Extract the (x, y) coordinate from the center of the cell holding the provided text.  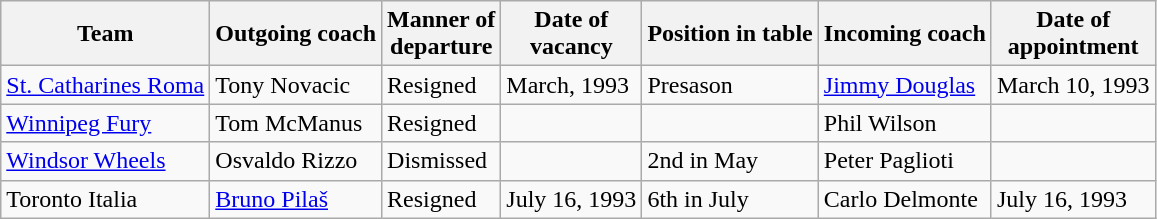
Bruno Pilaš (296, 199)
Tony Novacic (296, 85)
Date of vacancy (572, 34)
Windsor Wheels (106, 161)
Date of appointment (1073, 34)
Toronto Italia (106, 199)
2nd in May (730, 161)
Jimmy Douglas (904, 85)
Position in table (730, 34)
Osvaldo Rizzo (296, 161)
Dismissed (442, 161)
March 10, 1993 (1073, 85)
March, 1993 (572, 85)
Outgoing coach (296, 34)
Winnipeg Fury (106, 123)
Presason (730, 85)
St. Catharines Roma (106, 85)
Team (106, 34)
Tom McManus (296, 123)
Peter Paglioti (904, 161)
6th in July (730, 199)
Carlo Delmonte (904, 199)
Manner of departure (442, 34)
Incoming coach (904, 34)
Phil Wilson (904, 123)
